Identify which cell holds the provided text, then report its (x, y) central coordinate. 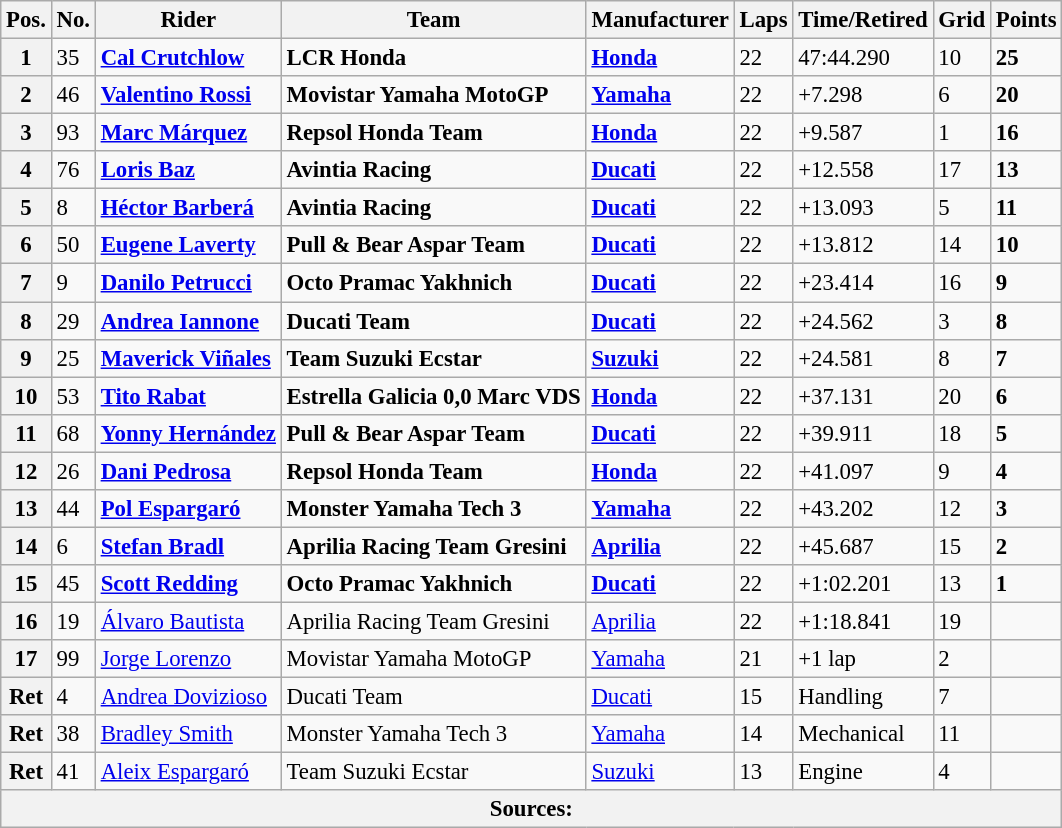
Grid (962, 20)
47:44.290 (863, 58)
Eugene Laverty (188, 245)
Mechanical (863, 734)
41 (73, 772)
Danilo Petrucci (188, 283)
Marc Márquez (188, 133)
+23.414 (863, 283)
35 (73, 58)
Handling (863, 697)
No. (73, 20)
Team (434, 20)
+7.298 (863, 95)
+37.131 (863, 396)
29 (73, 321)
Yonny Hernández (188, 433)
+45.687 (863, 546)
Manufacturer (660, 20)
+24.562 (863, 321)
LCR Honda (434, 58)
45 (73, 584)
50 (73, 245)
Bradley Smith (188, 734)
Scott Redding (188, 584)
18 (962, 433)
+39.911 (863, 433)
Rider (188, 20)
76 (73, 170)
Pol Espargaró (188, 509)
+24.581 (863, 358)
Time/Retired (863, 20)
Cal Crutchlow (188, 58)
Engine (863, 772)
Points (1026, 20)
Laps (764, 20)
+12.558 (863, 170)
+1:18.841 (863, 621)
+43.202 (863, 509)
Tito Rabat (188, 396)
Maverick Viñales (188, 358)
Andrea Dovizioso (188, 697)
Loris Baz (188, 170)
26 (73, 471)
Álvaro Bautista (188, 621)
38 (73, 734)
+41.097 (863, 471)
68 (73, 433)
99 (73, 659)
Aleix Espargaró (188, 772)
Sources: (532, 809)
Héctor Barberá (188, 208)
21 (764, 659)
Estrella Galicia 0,0 Marc VDS (434, 396)
+1 lap (863, 659)
Andrea Iannone (188, 321)
Dani Pedrosa (188, 471)
+1:02.201 (863, 584)
53 (73, 396)
44 (73, 509)
+9.587 (863, 133)
Pos. (26, 20)
Valentino Rossi (188, 95)
Stefan Bradl (188, 546)
93 (73, 133)
46 (73, 95)
+13.812 (863, 245)
Jorge Lorenzo (188, 659)
+13.093 (863, 208)
